Output the (X, Y) coordinate of the center of the cell containing the given text.  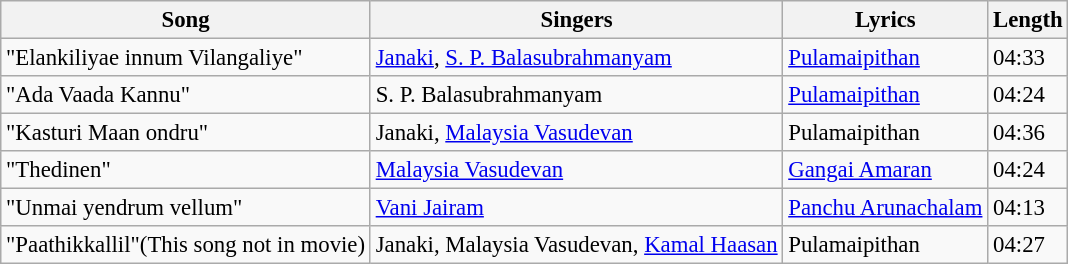
S. P. Balasubrahmanyam (576, 95)
"Thedinen" (186, 170)
Lyrics (886, 20)
Janaki, S. P. Balasubrahmanyam (576, 58)
04:33 (1028, 58)
"Unmai yendrum vellum" (186, 208)
"Kasturi Maan ondru" (186, 133)
Janaki, Malaysia Vasudevan (576, 133)
04:27 (1028, 245)
"Paathikkallil"(This song not in movie) (186, 245)
Singers (576, 20)
"Elankiliyae innum Vilangaliye" (186, 58)
Gangai Amaran (886, 170)
Vani Jairam (576, 208)
"Ada Vaada Kannu" (186, 95)
04:36 (1028, 133)
Panchu Arunachalam (886, 208)
Malaysia Vasudevan (576, 170)
04:13 (1028, 208)
Song (186, 20)
Length (1028, 20)
Janaki, Malaysia Vasudevan, Kamal Haasan (576, 245)
